Detect which cell encompasses the target text, then output its [X, Y] center coordinate. 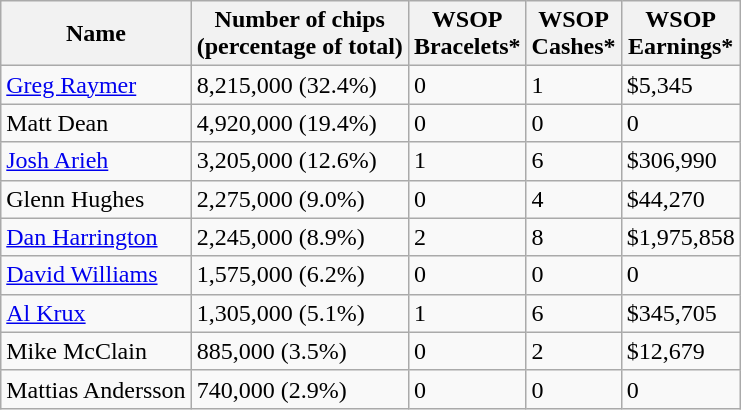
1,305,000 (5.1%) [300, 313]
Al Krux [96, 313]
8,215,000 (32.4%) [300, 85]
Josh Arieh [96, 161]
Greg Raymer [96, 85]
2,245,000 (8.9%) [300, 237]
David Williams [96, 275]
WSOPBracelets* [467, 34]
1,575,000 (6.2%) [300, 275]
Matt Dean [96, 123]
Name [96, 34]
$44,270 [680, 199]
Mattias Andersson [96, 389]
Dan Harrington [96, 237]
Glenn Hughes [96, 199]
885,000 (3.5%) [300, 351]
4 [574, 199]
$12,679 [680, 351]
$1,975,858 [680, 237]
3,205,000 (12.6%) [300, 161]
740,000 (2.9%) [300, 389]
WSOPCashes* [574, 34]
2,275,000 (9.0%) [300, 199]
$5,345 [680, 85]
$345,705 [680, 313]
$306,990 [680, 161]
8 [574, 237]
Mike McClain [96, 351]
4,920,000 (19.4%) [300, 123]
Number of chips(percentage of total) [300, 34]
WSOPEarnings* [680, 34]
